Provide the [x, y] coordinate of the cell's center where the given text is located.  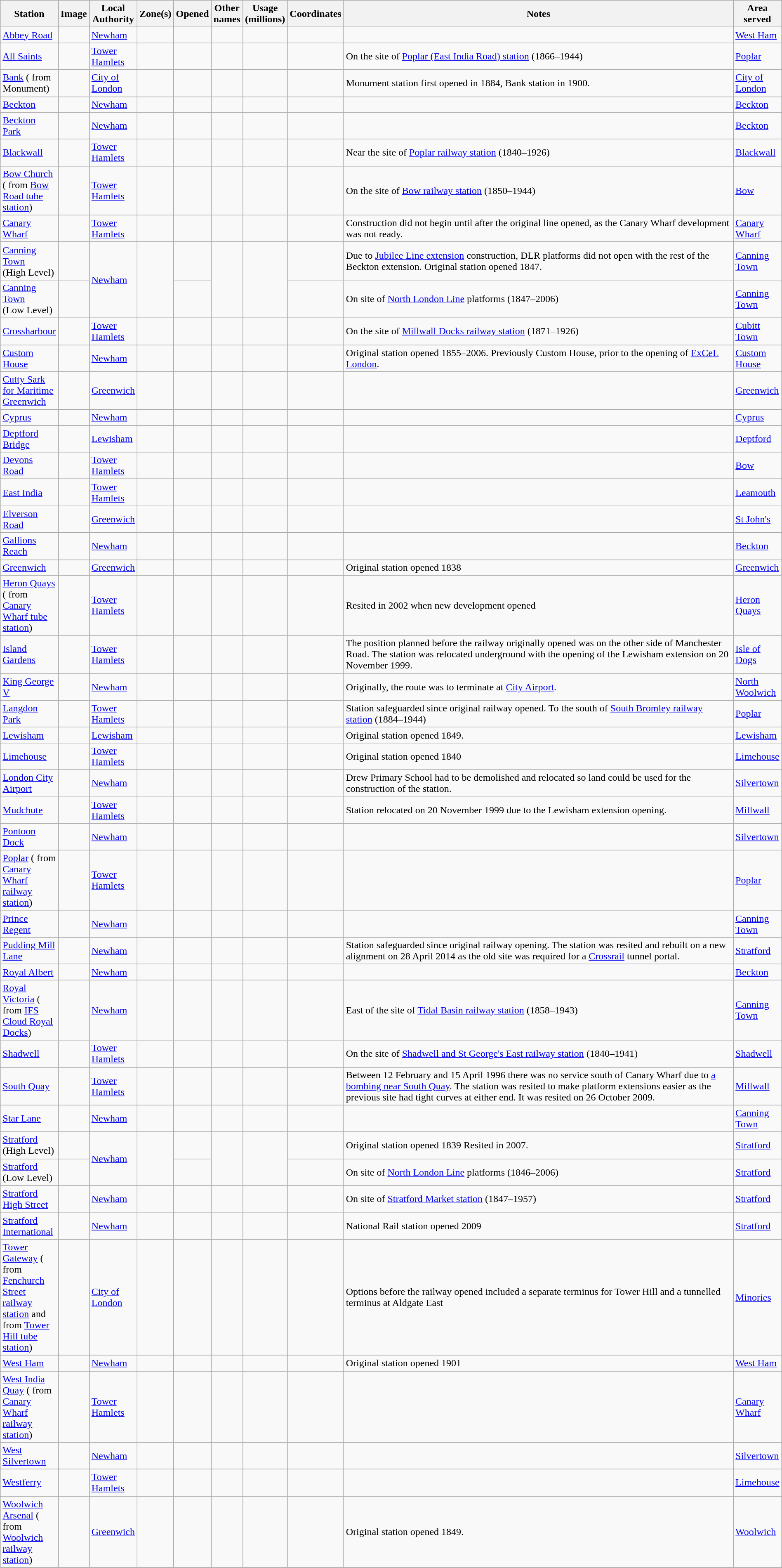
Original station opened 1839 Resited in 2007. [538, 1145]
Options before the railway opened included a separate terminus for Tower Hill and a tunnelled terminus at Aldgate East [538, 1297]
Canning Town(Low Level) [29, 299]
Deptford Bridge [29, 439]
Resited in 2002 when new development opened [538, 605]
Gallions Reach [29, 546]
Cutty Sark for Maritime Greenwich [29, 391]
Pontoon Dock [29, 837]
Woolwich [758, 1532]
Local Authority [113, 14]
Station relocated on 20 November 1999 due to the Lewisham extension opening. [538, 810]
Near the site of Poplar railway station (1840–1926) [538, 153]
Devons Road [29, 465]
Originally, the route was to terminate at City Airport. [538, 687]
Royal Victoria ( from IFS Cloud Royal Docks) [29, 1010]
East of the site of Tidal Basin railway station (1858–1943) [538, 1010]
Monument station first opened in 1884, Bank station in 1900. [538, 83]
Westferry [29, 1483]
Canning Town(High Level) [29, 261]
All Saints [29, 56]
Zone(s) [155, 14]
Image [73, 14]
Deptford [758, 439]
Star Lane [29, 1118]
Original station opened 1840 [538, 756]
Stratford(Low Level) [29, 1172]
Stratford International [29, 1226]
Stratford High Street [29, 1199]
On site of North London Line platforms (1846–2006) [538, 1172]
Notes [538, 14]
Pudding Mill Lane [29, 951]
On the site of Poplar (East India Road) station (1866–1944) [538, 56]
Isle of Dogs [758, 654]
Woolwich Arsenal ( from Woolwich railway station) [29, 1532]
Area served [758, 14]
Stratford(High Level) [29, 1145]
Cubitt Town [758, 331]
North Woolwich [758, 687]
Minories [758, 1297]
London City Airport [29, 783]
Tower Gateway ( from Fenchurch Street railway station and from Tower Hill tube station) [29, 1297]
Original station opened 1855–2006. Previously Custom House, prior to the opening of ExCeL London. [538, 358]
On the site of Millwall Docks railway station (1871–1926) [538, 331]
Bank ( from Monument) [29, 83]
On site of Stratford Market station (1847–1957) [538, 1199]
Original station opened 1838 [538, 567]
Coordinates [316, 14]
Langdon Park [29, 714]
Abbey Road [29, 35]
Island Gardens [29, 654]
Heron Quays [758, 605]
Heron Quays ( from Canary Wharf tube station) [29, 605]
West India Quay ( from Canary Wharf railway station) [29, 1406]
Leamouth [758, 493]
Mudchute [29, 810]
Bow Church ( from Bow Road tube station) [29, 191]
Original station opened 1901 [538, 1363]
Elverson Road [29, 519]
East India [29, 493]
Station [29, 14]
Drew Primary School had to be demolished and relocated so land could be used for the construction of the station. [538, 783]
On site of North London Line platforms (1847–2006) [538, 299]
Construction did not begin until after the original line opened, as the Canary Wharf development was not ready. [538, 229]
South Quay [29, 1086]
Poplar ( from Canary Wharf railway station) [29, 881]
King George V [29, 687]
Due to Jubilee Line extension construction, DLR platforms did not open with the rest of the Beckton extension. Original station opened 1847. [538, 261]
Beckton Park [29, 125]
On the site of Shadwell and St George's East railway station (1840–1941) [538, 1054]
Royal Albert [29, 972]
On the site of Bow railway station (1850–1944) [538, 191]
Crossharbour [29, 331]
St John's [758, 519]
National Rail station opened 2009 [538, 1226]
Opened [192, 14]
Other names [227, 14]
Usage (millions) [265, 14]
West Silvertown [29, 1456]
Station safeguarded since original railway opened. To the south of South Bromley railway station (1884–1944) [538, 714]
Prince Regent [29, 924]
